From the cell containing the given text, extract its center point as (X, Y) coordinate. 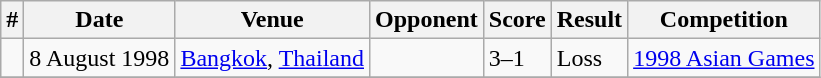
Date (100, 20)
Score (517, 20)
3–1 (517, 58)
8 August 1998 (100, 58)
Opponent (427, 20)
Venue (272, 20)
# (12, 20)
Loss (589, 58)
Result (589, 20)
Competition (724, 20)
Bangkok, Thailand (272, 58)
1998 Asian Games (724, 58)
